Locate the cell with the specified text and output its (x, y) center coordinate. 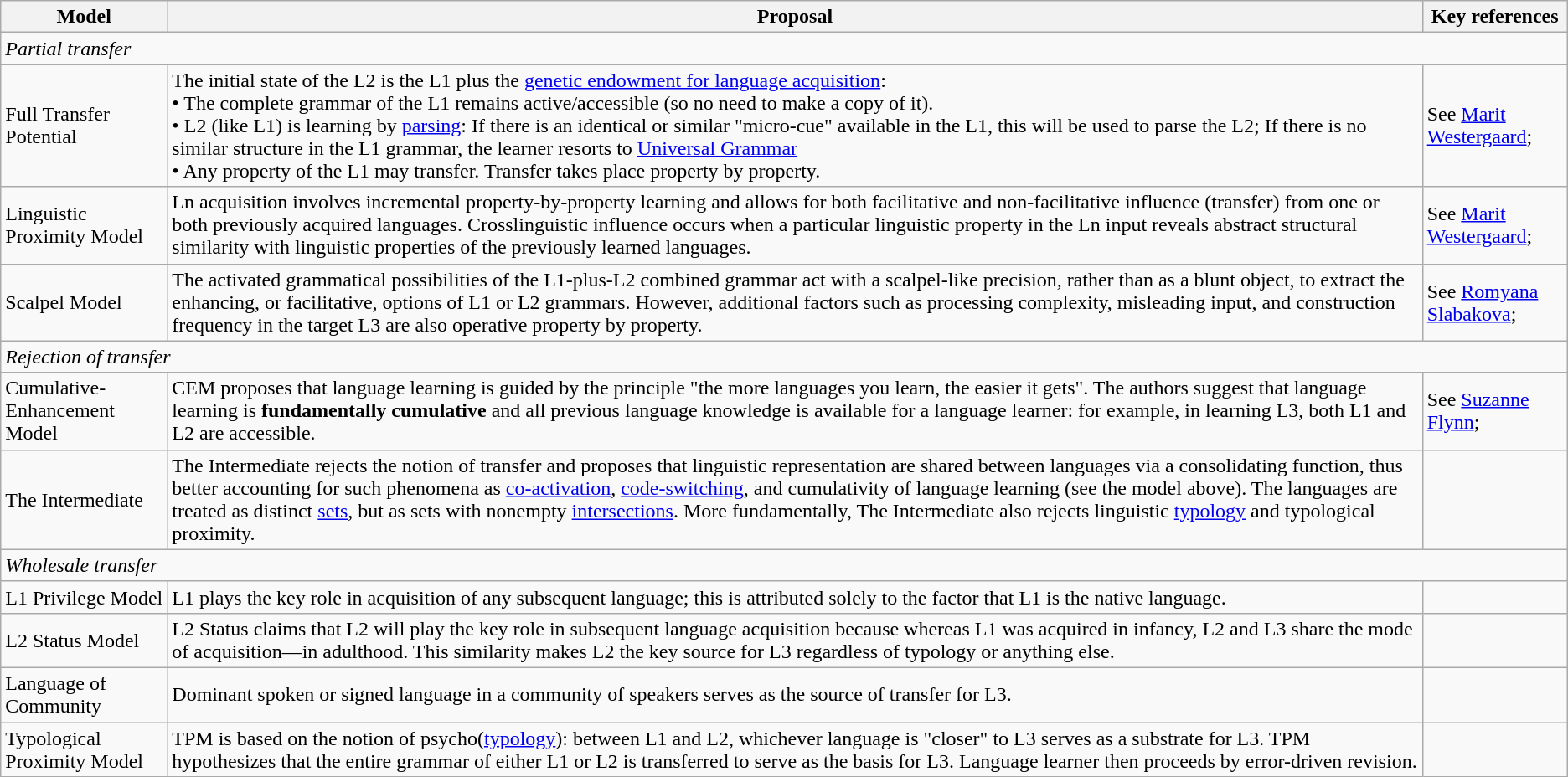
Model (84, 17)
See Suzanne Flynn; (1494, 411)
L2 Status Model (84, 640)
Scalpel Model (84, 302)
L1 plays the key role in acquisition of any subsequent language; this is attributed solely to the factor that L1 is the native language. (795, 597)
Typological Proximity Model (84, 749)
Rejection of transfer (784, 357)
Language of Community (84, 695)
L1 Privilege Model (84, 597)
Dominant spoken or signed language in a community of speakers serves as the source of transfer for L3. (795, 695)
Linguistic Proximity Model (84, 225)
Full Transfer Potential (84, 126)
See Romyana Slabakova; (1494, 302)
Cumulative-Enhancement Model (84, 411)
Partial transfer (784, 49)
Proposal (795, 17)
Key references (1494, 17)
The Intermediate (84, 499)
Wholesale transfer (784, 565)
